Find where the given text appears and provide that cell's center as [x, y] coordinate. 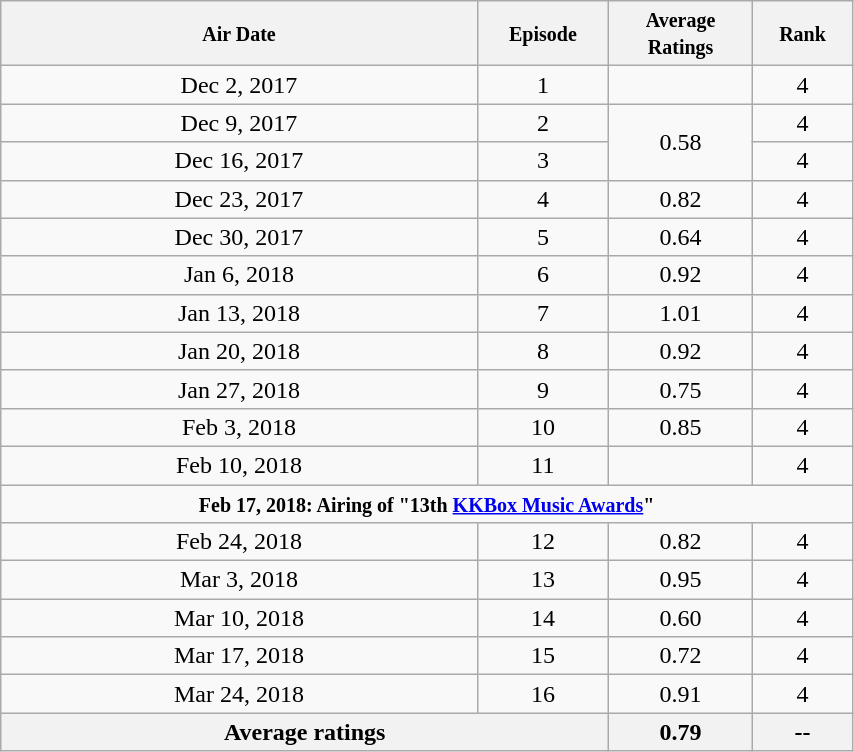
16 [543, 694]
Dec 23, 2017 [239, 199]
0.79 [681, 732]
Mar 3, 2018 [239, 580]
8 [543, 351]
Mar 10, 2018 [239, 618]
0.60 [681, 618]
Jan 13, 2018 [239, 313]
Episode [543, 34]
14 [543, 618]
3 [543, 161]
Mar 17, 2018 [239, 656]
Average Ratings [681, 34]
11 [543, 465]
Feb 10, 2018 [239, 465]
Feb 24, 2018 [239, 542]
Air Date [239, 34]
-- [803, 732]
Feb 17, 2018: Airing of "13th KKBox Music Awards" [427, 503]
0.64 [681, 237]
15 [543, 656]
Dec 30, 2017 [239, 237]
7 [543, 313]
0.91 [681, 694]
5 [543, 237]
Mar 24, 2018 [239, 694]
6 [543, 275]
Jan 6, 2018 [239, 275]
0.95 [681, 580]
Dec 16, 2017 [239, 161]
Rank [803, 34]
13 [543, 580]
0.85 [681, 427]
1.01 [681, 313]
2 [543, 123]
0.58 [681, 142]
9 [543, 389]
Average ratings [305, 732]
Jan 20, 2018 [239, 351]
10 [543, 427]
Dec 9, 2017 [239, 123]
Jan 27, 2018 [239, 389]
12 [543, 542]
0.72 [681, 656]
Feb 3, 2018 [239, 427]
0.75 [681, 389]
1 [543, 85]
Dec 2, 2017 [239, 85]
